Return the (x, y) coordinate for the center point of the cell that contains the specified text.  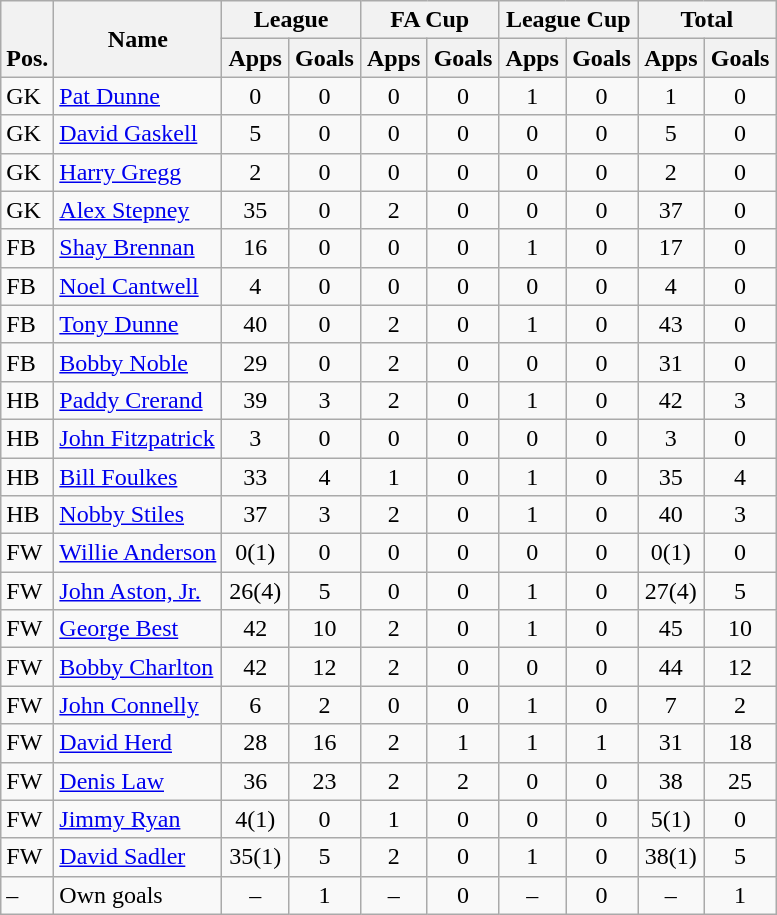
23 (324, 781)
League (292, 20)
David Sadler (138, 857)
John Fitzpatrick (138, 438)
33 (256, 477)
League Cup (568, 20)
Bill Foulkes (138, 477)
Jimmy Ryan (138, 819)
Willie Anderson (138, 553)
38(1) (672, 857)
Alex Stepney (138, 210)
17 (672, 248)
25 (740, 781)
Name (138, 39)
Nobby Stiles (138, 515)
Paddy Crerand (138, 400)
29 (256, 362)
35(1) (256, 857)
26(4) (256, 591)
Total (708, 20)
36 (256, 781)
Harry Gregg (138, 172)
5(1) (672, 819)
28 (256, 743)
Pos. (28, 39)
38 (672, 781)
7 (672, 705)
6 (256, 705)
Bobby Noble (138, 362)
Own goals (138, 895)
George Best (138, 629)
27(4) (672, 591)
39 (256, 400)
John Connelly (138, 705)
David Gaskell (138, 134)
Shay Brennan (138, 248)
Noel Cantwell (138, 286)
18 (740, 743)
David Herd (138, 743)
45 (672, 629)
John Aston, Jr. (138, 591)
43 (672, 324)
4(1) (256, 819)
Tony Dunne (138, 324)
Pat Dunne (138, 96)
Denis Law (138, 781)
Bobby Charlton (138, 667)
FA Cup (430, 20)
44 (672, 667)
